From the cell containing the given text, extract its center point as [X, Y] coordinate. 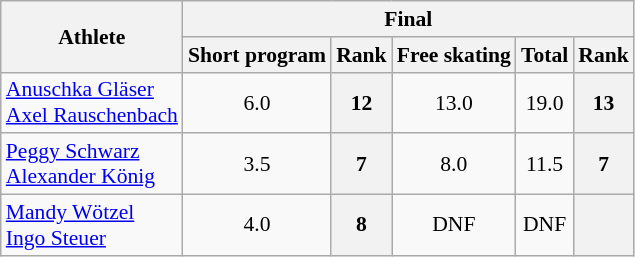
4.0 [257, 226]
Final [408, 19]
Mandy WötzelIngo Steuer [92, 226]
8 [362, 226]
3.5 [257, 164]
Anuschka GläserAxel Rauschenbach [92, 102]
8.0 [454, 164]
Short program [257, 55]
6.0 [257, 102]
13.0 [454, 102]
Peggy SchwarzAlexander König [92, 164]
11.5 [544, 164]
13 [604, 102]
Athlete [92, 36]
12 [362, 102]
Total [544, 55]
19.0 [544, 102]
Free skating [454, 55]
